Provide the (X, Y) coordinate of the cell's center where the given text is located.  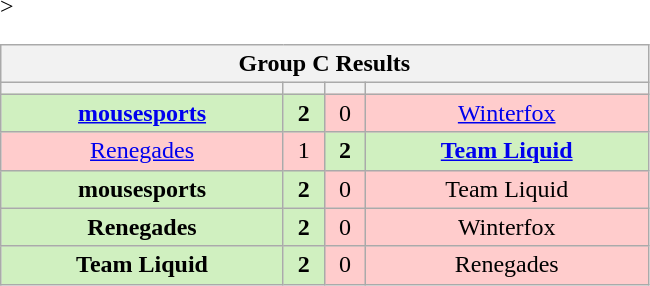
Group C Results (324, 64)
1 (304, 151)
